Pinpoint the cell where the given text exists, returning its [X, Y] midpoint coordinate. 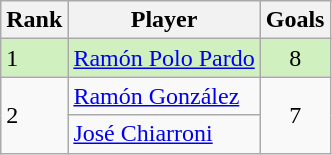
2 [34, 115]
7 [295, 115]
Goals [295, 20]
Rank [34, 20]
8 [295, 58]
Ramón Polo Pardo [164, 58]
Player [164, 20]
José Chiarroni [164, 134]
Ramón González [164, 96]
1 [34, 58]
